Capture the cell that displays the provided text and extract its (X, Y) central coordinate. 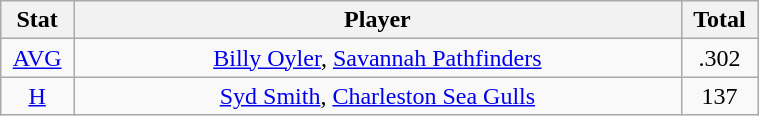
Syd Smith, Charleston Sea Gulls (378, 96)
Total (719, 20)
.302 (719, 58)
137 (719, 96)
Billy Oyler, Savannah Pathfinders (378, 58)
AVG (38, 58)
Stat (38, 20)
H (38, 96)
Player (378, 20)
